Locate the cell with the specified text and output its [x, y] center coordinate. 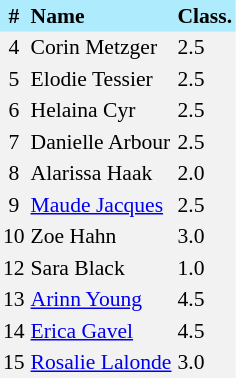
9 [14, 205]
Class. [204, 16]
4 [14, 48]
15 [14, 362]
Elodie Tessier [102, 79]
6 [14, 110]
7 [14, 142]
5 [14, 79]
14 [14, 331]
Danielle Arbour [102, 142]
13 [14, 300]
Name [102, 16]
Alarissa Haak [102, 174]
10 [14, 236]
# [14, 16]
12 [14, 268]
Rosalie Lalonde [102, 362]
Erica Gavel [102, 331]
Helaina Cyr [102, 110]
1.0 [204, 268]
Arinn Young [102, 300]
Maude Jacques [102, 205]
8 [14, 174]
Zoe Hahn [102, 236]
2.0 [204, 174]
Corin Metzger [102, 48]
Sara Black [102, 268]
